Locate the cell with the specified text and output its [x, y] center coordinate. 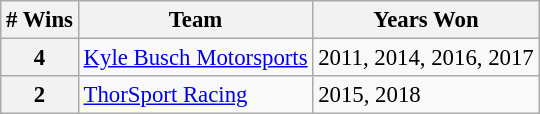
Team [196, 20]
2015, 2018 [426, 95]
Years Won [426, 20]
2 [40, 95]
Kyle Busch Motorsports [196, 58]
2011, 2014, 2016, 2017 [426, 58]
ThorSport Racing [196, 95]
# Wins [40, 20]
4 [40, 58]
